For the text-containing cell, return its midpoint in [X, Y] coordinate format. 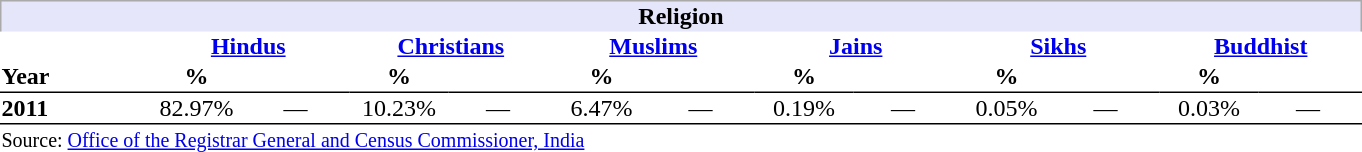
2011 [74, 108]
Hindus [248, 47]
Christians [451, 47]
0.19% [804, 108]
Sikhs [1058, 47]
Buddhist [1261, 47]
Muslims [653, 47]
Religion [681, 16]
Year [74, 63]
10.23% [400, 108]
82.97% [196, 108]
0.05% [1006, 108]
Jains [855, 47]
0.03% [1210, 108]
6.47% [602, 108]
